Search for the cell housing the specified text and yield its [X, Y] center coordinate. 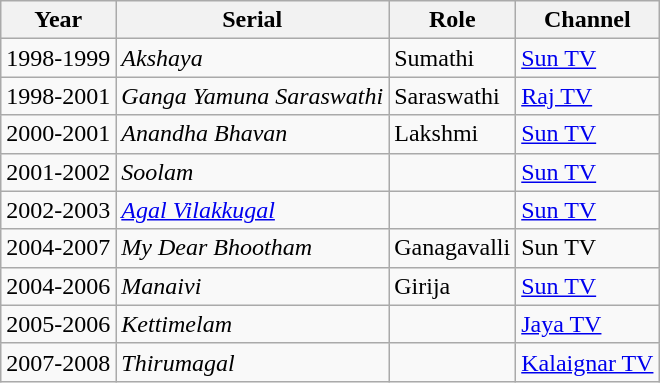
Sumathi [452, 58]
2007-2008 [58, 362]
2005-2006 [58, 324]
1998-1999 [58, 58]
Year [58, 20]
Agal Vilakkugal [252, 210]
Role [452, 20]
2001-2002 [58, 172]
Anandha Bhavan [252, 134]
Lakshmi [452, 134]
Thirumagal [252, 362]
Manaivi [252, 286]
2004-2007 [58, 248]
Channel [588, 20]
Serial [252, 20]
2000-2001 [58, 134]
Soolam [252, 172]
2004-2006 [58, 286]
Kalaignar TV [588, 362]
1998-2001 [58, 96]
Girija [452, 286]
Kettimelam [252, 324]
Raj TV [588, 96]
2002-2003 [58, 210]
My Dear Bhootham [252, 248]
Ganga Yamuna Saraswathi [252, 96]
Akshaya [252, 58]
Ganagavalli [452, 248]
Jaya TV [588, 324]
Saraswathi [452, 96]
